Return the [X, Y] coordinate for the center point of the cell that contains the specified text.  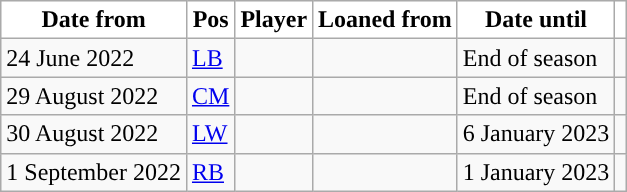
CM [210, 96]
Date until [536, 20]
Date from [94, 20]
24 June 2022 [94, 58]
1 January 2023 [536, 172]
30 August 2022 [94, 134]
29 August 2022 [94, 96]
Pos [210, 20]
1 September 2022 [94, 172]
6 January 2023 [536, 134]
LB [210, 58]
LW [210, 134]
RB [210, 172]
Player [274, 20]
Loaned from [386, 20]
